Detect which cell encompasses the target text, then output its (X, Y) center coordinate. 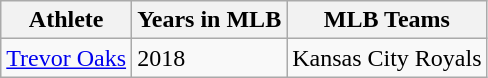
Trevor Oaks (66, 58)
MLB Teams (387, 20)
Athlete (66, 20)
Kansas City Royals (387, 58)
2018 (210, 58)
Years in MLB (210, 20)
